Return (X, Y) of the center of cell containing provided text 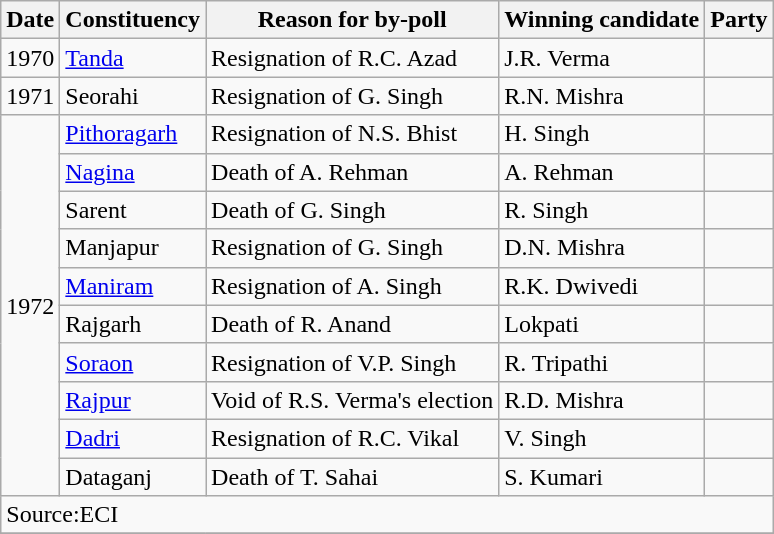
1972 (30, 306)
Death of R. Anand (352, 324)
Tanda (133, 58)
Party (739, 20)
1971 (30, 96)
Dadri (133, 438)
Date (30, 20)
S. Kumari (602, 477)
Reason for by-poll (352, 20)
Death of G. Singh (352, 210)
A. Rehman (602, 172)
Resignation of R.C. Vikal (352, 438)
Manjapur (133, 248)
R.K. Dwivedi (602, 286)
Soraon (133, 362)
Constituency (133, 20)
R. Singh (602, 210)
Maniram (133, 286)
J.R. Verma (602, 58)
Dataganj (133, 477)
Lokpati (602, 324)
Nagina (133, 172)
Void of R.S. Verma's election (352, 400)
Sarent (133, 210)
Rajpur (133, 400)
1970 (30, 58)
D.N. Mishra (602, 248)
R.D. Mishra (602, 400)
Seorahi (133, 96)
Death of T. Sahai (352, 477)
Resignation of A. Singh (352, 286)
Death of A. Rehman (352, 172)
Winning candidate (602, 20)
Resignation of N.S. Bhist (352, 134)
Source:ECI (387, 515)
Rajgarh (133, 324)
R.N. Mishra (602, 96)
R. Tripathi (602, 362)
Resignation of R.C. Azad (352, 58)
H. Singh (602, 134)
Pithoragarh (133, 134)
Resignation of V.P. Singh (352, 362)
V. Singh (602, 438)
